From the cell containing the given text, extract its center point as [x, y] coordinate. 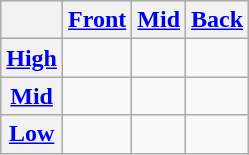
Front [98, 20]
Back [218, 20]
Low [32, 134]
High [32, 58]
